Search for the cell housing the specified text and yield its [x, y] center coordinate. 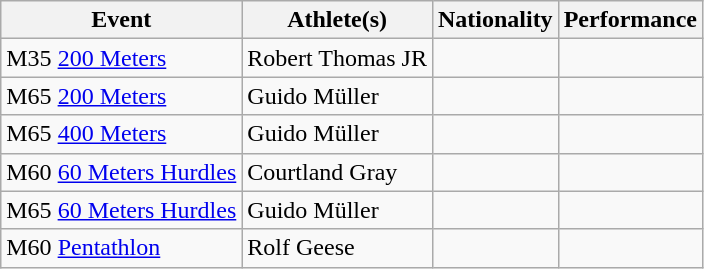
Nationality [495, 20]
Robert Thomas JR [338, 58]
M35 200 Meters [122, 58]
M60 60 Meters Hurdles [122, 172]
Rolf Geese [338, 248]
M65 60 Meters Hurdles [122, 210]
M60 Pentathlon [122, 248]
M65 400 Meters [122, 134]
Performance [630, 20]
Courtland Gray [338, 172]
M65 200 Meters [122, 96]
Athlete(s) [338, 20]
Event [122, 20]
